From the cell containing the given text, extract its center point as [x, y] coordinate. 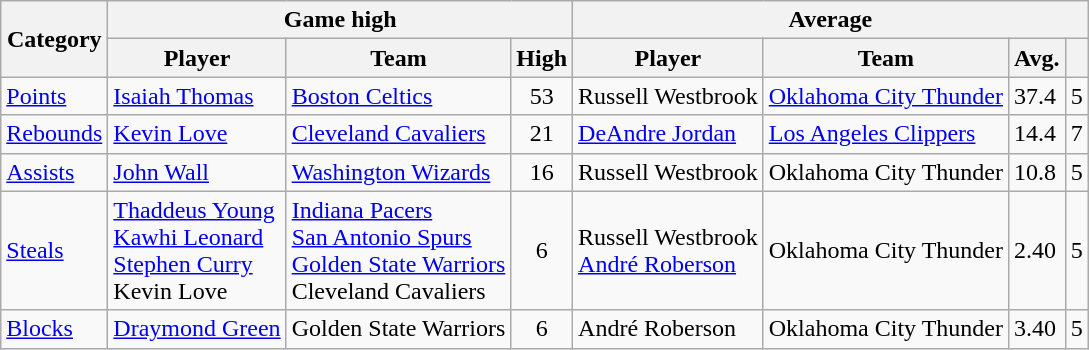
High [542, 58]
Isaiah Thomas [197, 96]
Rebounds [54, 134]
37.4 [1036, 96]
Draymond Green [197, 329]
21 [542, 134]
DeAndre Jordan [668, 134]
André Roberson [668, 329]
Golden State Warriors [398, 329]
Boston Celtics [398, 96]
Steals [54, 250]
Game high [340, 20]
Cleveland Cavaliers [398, 134]
Avg. [1036, 58]
John Wall [197, 172]
Kevin Love [197, 134]
3.40 [1036, 329]
Indiana PacersSan Antonio SpursGolden State WarriorsCleveland Cavaliers [398, 250]
2.40 [1036, 250]
10.8 [1036, 172]
Assists [54, 172]
Washington Wizards [398, 172]
Average [831, 20]
7 [1076, 134]
Category [54, 39]
53 [542, 96]
Thaddeus YoungKawhi LeonardStephen CurryKevin Love [197, 250]
16 [542, 172]
14.4 [1036, 134]
Russell WestbrookAndré Roberson [668, 250]
Points [54, 96]
Blocks [54, 329]
Los Angeles Clippers [886, 134]
